Find where the given text appears and provide that cell's center as (X, Y) coordinate. 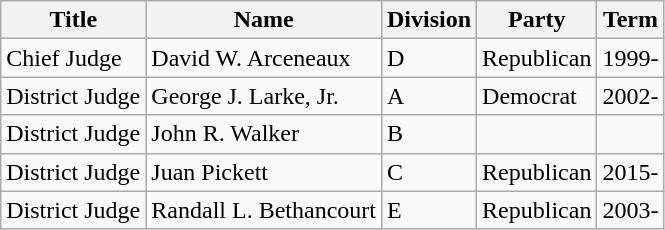
Term (630, 20)
E (428, 210)
2015- (630, 172)
Chief Judge (74, 58)
Juan Pickett (264, 172)
2002- (630, 96)
A (428, 96)
David W. Arceneaux (264, 58)
John R. Walker (264, 134)
Division (428, 20)
C (428, 172)
Name (264, 20)
Randall L. Bethancourt (264, 210)
George J. Larke, Jr. (264, 96)
Democrat (537, 96)
1999- (630, 58)
Title (74, 20)
B (428, 134)
Party (537, 20)
2003- (630, 210)
D (428, 58)
